Detect which cell encompasses the target text, then output its (x, y) center coordinate. 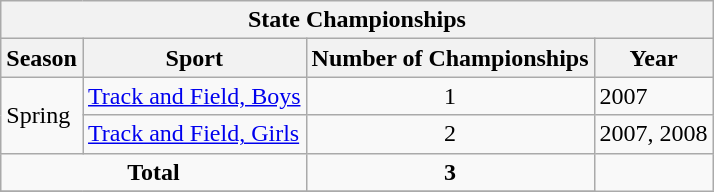
2007, 2008 (654, 134)
Spring (42, 115)
Sport (194, 58)
Total (154, 172)
Season (42, 58)
State Championships (357, 20)
2 (450, 134)
Track and Field, Girls (194, 134)
1 (450, 96)
Track and Field, Boys (194, 96)
3 (450, 172)
2007 (654, 96)
Number of Championships (450, 58)
Year (654, 58)
